Extract the [x, y] coordinate from the center of the cell holding the provided text.  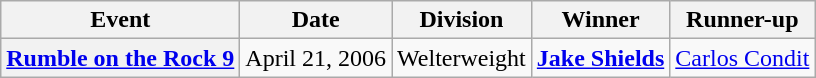
Winner [600, 20]
Event [120, 20]
Jake Shields [600, 58]
Rumble on the Rock 9 [120, 58]
April 21, 2006 [316, 58]
Welterweight [462, 58]
Runner-up [742, 20]
Carlos Condit [742, 58]
Division [462, 20]
Date [316, 20]
